Identify which cell holds the provided text, then report its [X, Y] central coordinate. 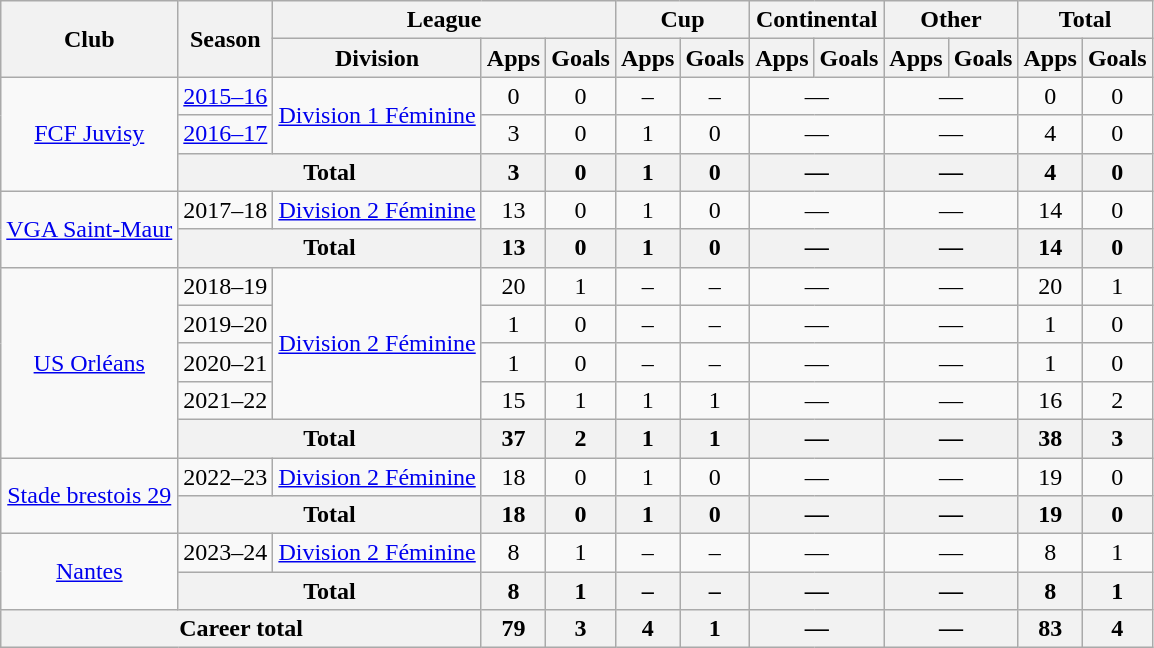
Cup [682, 20]
2021–22 [226, 400]
League [444, 20]
US Orléans [90, 362]
16 [1050, 400]
37 [513, 438]
Club [90, 39]
2022–23 [226, 477]
VGA Saint-Maur [90, 229]
Stade brestois 29 [90, 496]
2015–16 [226, 96]
2019–20 [226, 324]
15 [513, 400]
2023–24 [226, 553]
Season [226, 39]
2020–21 [226, 362]
2017–18 [226, 210]
Other [951, 20]
Career total [242, 629]
2018–19 [226, 286]
2016–17 [226, 134]
FCF Juvisy [90, 134]
Division [377, 58]
38 [1050, 438]
79 [513, 629]
Nantes [90, 572]
Continental [817, 20]
83 [1050, 629]
Division 1 Féminine [377, 115]
